For the text-containing cell, return its midpoint in (x, y) coordinate format. 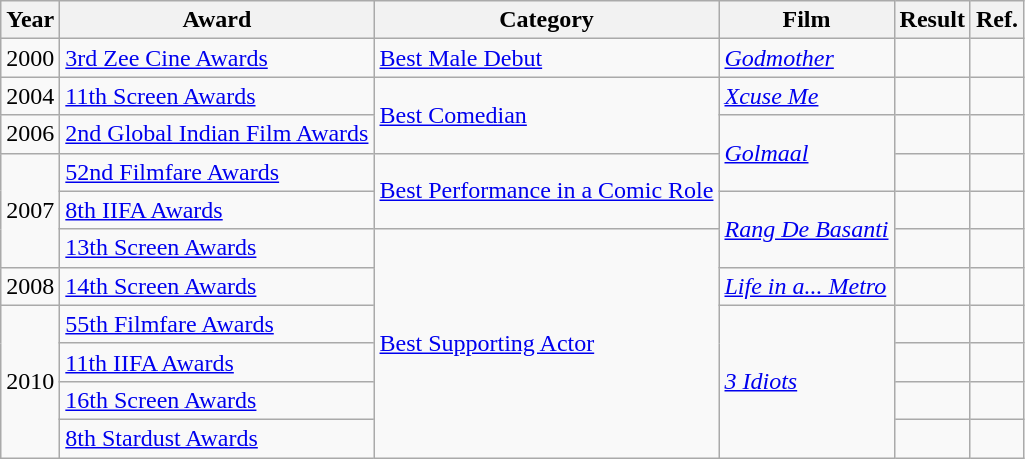
Best Comedian (546, 115)
52nd Filmfare Awards (217, 172)
2004 (30, 96)
2000 (30, 58)
Best Supporting Actor (546, 343)
2006 (30, 134)
8th IIFA Awards (217, 210)
14th Screen Awards (217, 286)
Golmaal (806, 153)
Ref. (996, 20)
2008 (30, 286)
3 Idiots (806, 381)
Year (30, 20)
13th Screen Awards (217, 248)
16th Screen Awards (217, 400)
2007 (30, 210)
Category (546, 20)
Xcuse Me (806, 96)
2010 (30, 381)
Award (217, 20)
Result (932, 20)
3rd Zee Cine Awards (217, 58)
11th IIFA Awards (217, 362)
Best Performance in a Comic Role (546, 191)
Life in a... Metro (806, 286)
55th Filmfare Awards (217, 324)
11th Screen Awards (217, 96)
Rang De Basanti (806, 229)
Godmother (806, 58)
Best Male Debut (546, 58)
2nd Global Indian Film Awards (217, 134)
8th Stardust Awards (217, 438)
Film (806, 20)
